For the text-containing cell, return its midpoint in [x, y] coordinate format. 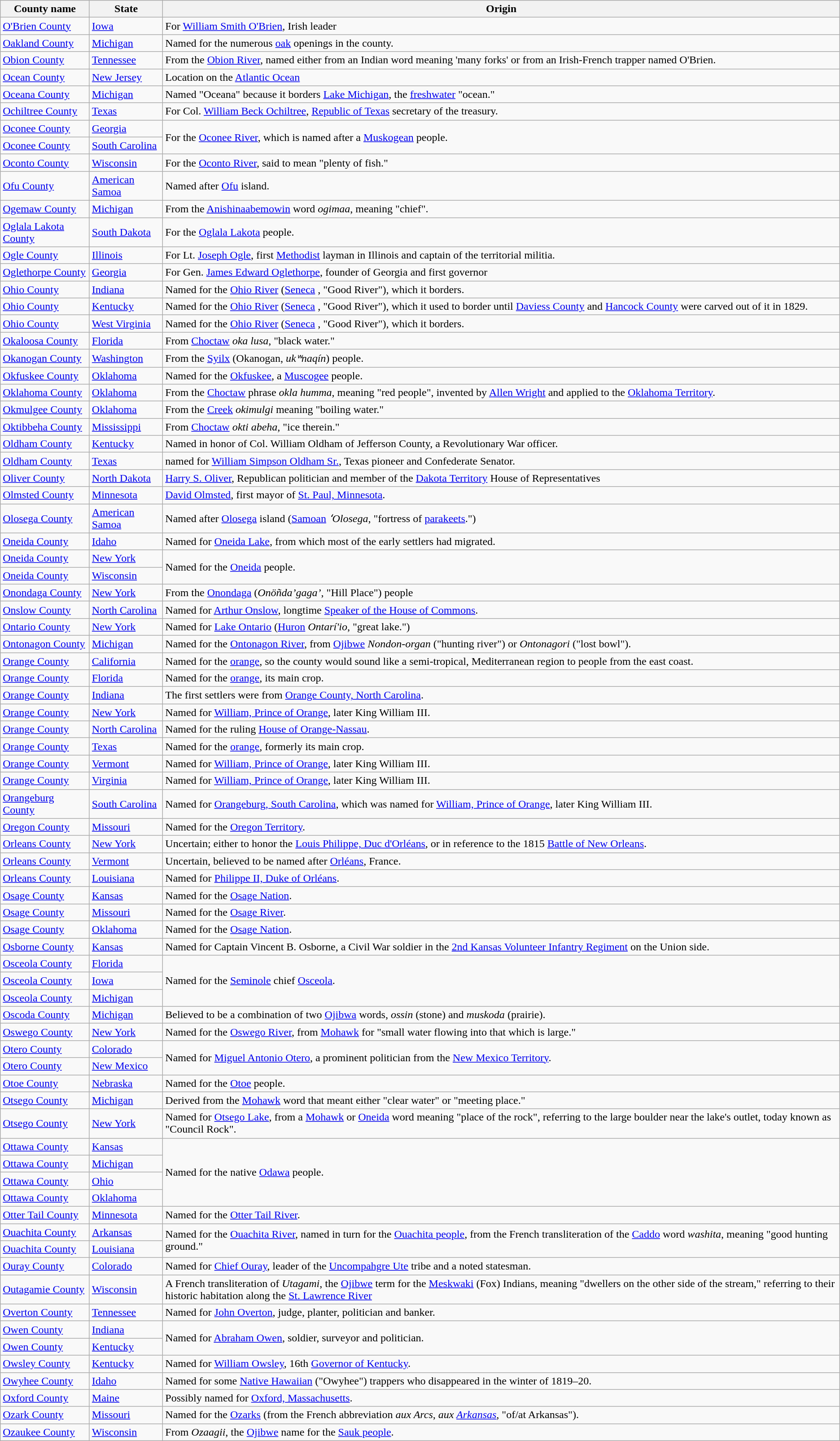
Oktibbeha County [45, 427]
Named for the Otoe people. [501, 1083]
For the Oconto River, said to mean "plenty of fish." [501, 163]
Maine [126, 1398]
South Dakota [126, 232]
Named for the numerous oak openings in the county. [501, 43]
Named for the Oswego River, from Mohawk for "small water flowing into that which is large." [501, 1032]
From Choctaw okti abeha, "ice therein." [501, 427]
Arkansas [126, 1232]
Obion County [45, 60]
Outagamie County [45, 1289]
Owyhee County [45, 1381]
Oconto County [45, 163]
Okaloosa County [45, 341]
From the Obion River, named either from an Indian word meaning 'many forks' or from an Irish-French trapper named O'Brien. [501, 60]
Oregon County [45, 827]
O'Brien County [45, 26]
Oglala Lakota County [45, 232]
Named for the orange, so the county would sound like a semi-tropical, Mediterranean region to people from the east coast. [501, 661]
Named "Oceana" because it borders Lake Michigan, the freshwater "ocean." [501, 94]
Ouray County [45, 1266]
From the Creek okimulgi meaning "boiling water." [501, 410]
Named for the Oneida people. [501, 567]
Olosega County [45, 518]
Named for William Owsley, 16th Governor of Kentucky. [501, 1364]
Named for the Oregon Territory. [501, 827]
Owsley County [45, 1364]
Virginia [126, 781]
Named for the native Odawa people. [501, 1172]
Named for the orange, its main crop. [501, 678]
Illinois [126, 255]
The first settlers were from Orange County, North Carolina. [501, 695]
Location on the Atlantic Ocean [501, 77]
Named for some Native Hawaiian ("Owyhee") trappers who disappeared in the winter of 1819–20. [501, 1381]
Ontario County [45, 627]
Named after Olosega island (Samoan ʻOlosega, "fortress of parakeets.") [501, 518]
From the Onondaga (Onöñda’gaga’, "Hill Place") people [501, 593]
Possibly named for Oxford, Massachusetts. [501, 1398]
Oakland County [45, 43]
Named for the Ontonagon River, from Ojibwe Nondon-organ ("hunting river") or Ontonagori ("lost bowl"). [501, 644]
Oswego County [45, 1032]
From the Syilx (Okanogan, ukʷnaqín) people. [501, 358]
Named in honor of Col. William Oldham of Jefferson County, a Revolutionary War officer. [501, 444]
Named for the orange, formerly its main crop. [501, 747]
Named for the Okfuskee, a Muscogee people. [501, 376]
David Olmsted, first mayor of St. Paul, Minnesota. [501, 495]
State [126, 9]
For Gen. James Edward Oglethorpe, founder of Georgia and first governor [501, 272]
Named for John Overton, judge, planter, politician and banker. [501, 1313]
Named for the Ohio River (Seneca , "Good River"), which it used to border until Daviess County and Hancock County were carved out of it in 1829. [501, 307]
Okmulgee County [45, 410]
Named for the Ozarks (from the French abbreviation aux Arcs, aux Arkansas, "of/at Arkansas"). [501, 1415]
Oxford County [45, 1398]
Ontonagon County [45, 644]
Mississippi [126, 427]
Believed to be a combination of two Ojibwa words, ossin (stone) and muskoda (prairie). [501, 1015]
Oceana County [45, 94]
Named for Arthur Onslow, longtime Speaker of the House of Commons. [501, 610]
For the Oglala Lakota people. [501, 232]
Harry S. Oliver, Republican politician and member of the Dakota Territory House of Representatives [501, 478]
Named for Orangeburg, South Carolina, which was named for William, Prince of Orange, later King William III. [501, 804]
Named for the Otter Tail River. [501, 1215]
From the Choctaw phrase okla humma, meaning "red people", invented by Allen Wright and applied to the Oklahoma Territory. [501, 393]
Ozark County [45, 1415]
Ochiltree County [45, 111]
Named for Miguel Antonio Otero, a prominent politician from the New Mexico Territory. [501, 1058]
County name [45, 9]
For Lt. Joseph Ogle, first Methodist layman in Illinois and captain of the territorial militia. [501, 255]
Named for Philippe II, Duke of Orléans. [501, 878]
Named for Captain Vincent B. Osborne, a Civil War soldier in the 2nd Kansas Volunteer Infantry Regiment on the Union side. [501, 947]
From Ozaagii, the Ojibwe name for the Sauk people. [501, 1432]
Onondaga County [45, 593]
Osborne County [45, 947]
Orangeburg County [45, 804]
From the Anishinaabemowin word ogimaa, meaning "chief". [501, 209]
Named for the ruling House of Orange-Nassau. [501, 729]
New Jersey [126, 77]
West Virginia [126, 324]
Oglethorpe County [45, 272]
Ohio [126, 1181]
Oscoda County [45, 1015]
Uncertain; either to honor the Louis Philippe, Duc d'Orléans, or in reference to the 1815 Battle of New Orleans. [501, 844]
Named after Ofu island. [501, 186]
Overton County [45, 1313]
North Dakota [126, 478]
Onslow County [45, 610]
Named for the Osage River. [501, 912]
For Col. William Beck Ochiltree, Republic of Texas secretary of the treasury. [501, 111]
Otter Tail County [45, 1215]
Oliver County [45, 478]
Named for Lake Ontario (Huron Ontarí'io, "great lake.") [501, 627]
Oklahoma County [45, 393]
Ofu County [45, 186]
Ogemaw County [45, 209]
Washington [126, 358]
Ozaukee County [45, 1432]
Okfuskee County [45, 376]
California [126, 661]
Derived from the Mohawk word that meant either "clear water" or "meeting place." [501, 1100]
Named for Abraham Owen, soldier, surveyor and politician. [501, 1338]
Ocean County [45, 77]
Okanogan County [45, 358]
Nebraska [126, 1083]
Named for Chief Ouray, leader of the Uncompahgre Ute tribe and a noted statesman. [501, 1266]
For the Oconee River, which is named after a Muskogean people. [501, 137]
Uncertain, believed to be named after Orléans, France. [501, 861]
Olmsted County [45, 495]
Origin [501, 9]
Named for the Seminole chief Osceola. [501, 981]
Otoe County [45, 1083]
New Mexico [126, 1066]
Ogle County [45, 255]
named for William Simpson Oldham Sr., Texas pioneer and Confederate Senator. [501, 461]
Named for Oneida Lake, from which most of the early settlers had migrated. [501, 541]
From Choctaw oka lusa, "black water." [501, 341]
For William Smith O'Brien, Irish leader [501, 26]
